Extract the (x, y) coordinate from the center of the cell holding the provided text.  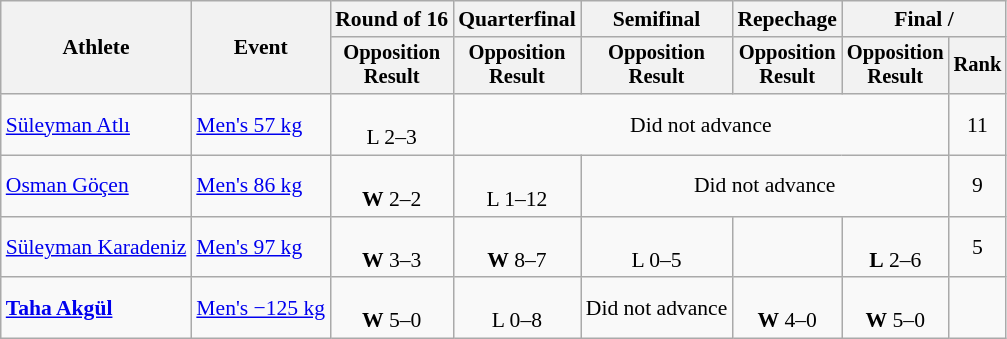
L 0–5 (657, 248)
Rank (978, 66)
W 4–0 (787, 308)
Men's 97 kg (260, 248)
L 1–12 (517, 186)
Osman Göçen (96, 186)
Event (260, 48)
Men's 57 kg (260, 124)
L 2–6 (896, 248)
Men's 86 kg (260, 186)
Quarterfinal (517, 19)
Final / (924, 19)
Taha Akgül (96, 308)
9 (978, 186)
L 0–8 (517, 308)
Round of 16 (392, 19)
W 2–2 (392, 186)
Semifinal (657, 19)
11 (978, 124)
Süleyman Karadeniz (96, 248)
Repechage (787, 19)
Athlete (96, 48)
Süleyman Atlı (96, 124)
W 8–7 (517, 248)
W 3–3 (392, 248)
Men's −125 kg (260, 308)
5 (978, 248)
L 2–3 (392, 124)
